Locate the cell with the specified text and output its (x, y) center coordinate. 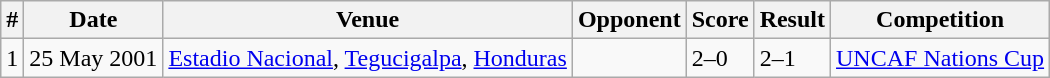
25 May 2001 (94, 58)
UNCAF Nations Cup (940, 58)
Result (792, 20)
2–1 (792, 58)
Estadio Nacional, Tegucigalpa, Honduras (368, 58)
2–0 (720, 58)
Venue (368, 20)
Date (94, 20)
Opponent (629, 20)
1 (12, 58)
Competition (940, 20)
# (12, 20)
Score (720, 20)
